Output the (x, y) coordinate of the center of the cell containing the given text.  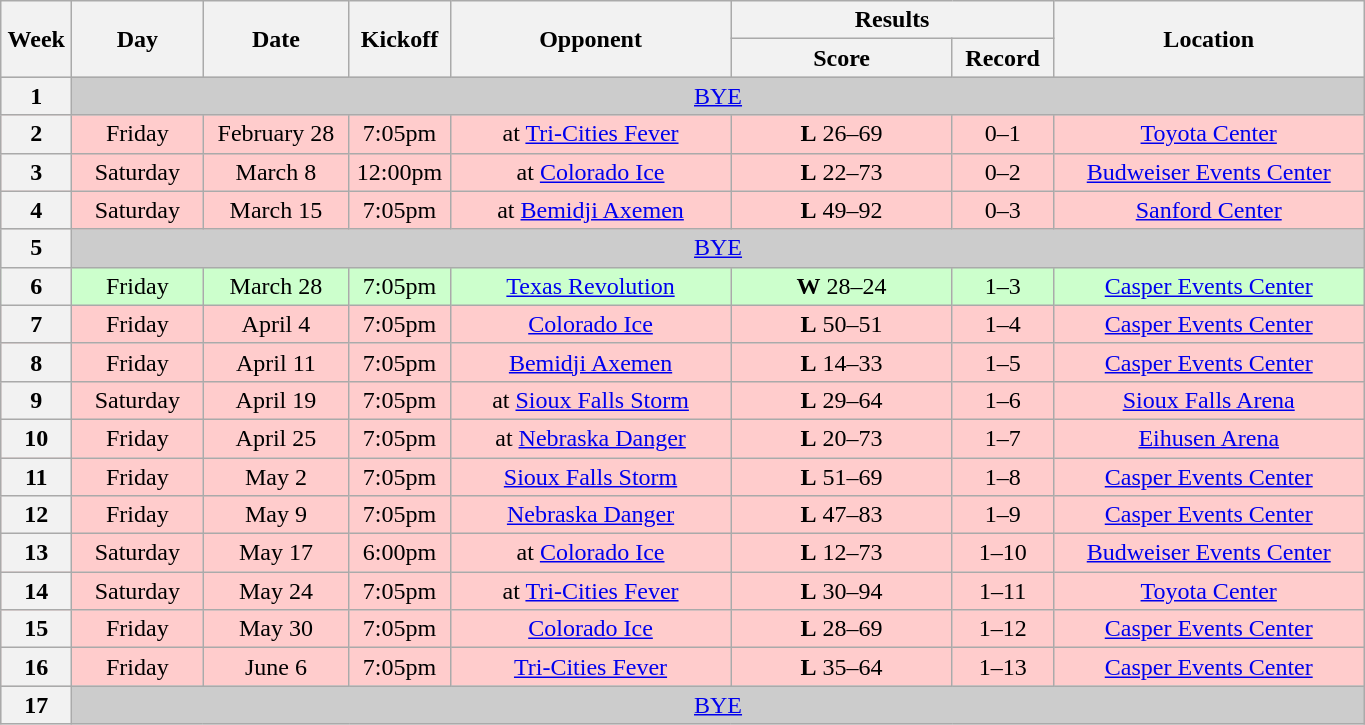
L 51–69 (842, 477)
Sioux Falls Storm (590, 477)
1–6 (1002, 400)
Bemidji Axemen (590, 362)
L 50–51 (842, 324)
at Bemidji Axemen (590, 210)
6 (36, 286)
L 12–73 (842, 553)
15 (36, 629)
Week (36, 39)
12:00pm (400, 172)
W 28–24 (842, 286)
1–12 (1002, 629)
8 (36, 362)
L 47–83 (842, 515)
L 22–73 (842, 172)
February 28 (276, 134)
L 49–92 (842, 210)
7 (36, 324)
1–9 (1002, 515)
1–8 (1002, 477)
16 (36, 667)
May 2 (276, 477)
April 25 (276, 438)
Kickoff (400, 39)
1 (36, 96)
1–5 (1002, 362)
L 14–33 (842, 362)
Sanford Center (1208, 210)
May 24 (276, 591)
1–4 (1002, 324)
5 (36, 248)
April 11 (276, 362)
L 29–64 (842, 400)
March 28 (276, 286)
May 9 (276, 515)
Opponent (590, 39)
4 (36, 210)
0–2 (1002, 172)
March 8 (276, 172)
May 30 (276, 629)
L 20–73 (842, 438)
1–10 (1002, 553)
0–3 (1002, 210)
14 (36, 591)
1–11 (1002, 591)
1–13 (1002, 667)
10 (36, 438)
April 19 (276, 400)
Sioux Falls Arena (1208, 400)
Texas Revolution (590, 286)
12 (36, 515)
L 26–69 (842, 134)
6:00pm (400, 553)
L 35–64 (842, 667)
Eihusen Arena (1208, 438)
L 28–69 (842, 629)
13 (36, 553)
0–1 (1002, 134)
17 (36, 705)
April 4 (276, 324)
Results (892, 20)
Score (842, 58)
11 (36, 477)
at Sioux Falls Storm (590, 400)
L 30–94 (842, 591)
Location (1208, 39)
Tri-Cities Fever (590, 667)
3 (36, 172)
May 17 (276, 553)
1–7 (1002, 438)
March 15 (276, 210)
Nebraska Danger (590, 515)
June 6 (276, 667)
Day (138, 39)
Record (1002, 58)
Date (276, 39)
9 (36, 400)
1–3 (1002, 286)
at Nebraska Danger (590, 438)
2 (36, 134)
